Output the [x, y] coordinate of the center of the cell containing the given text.  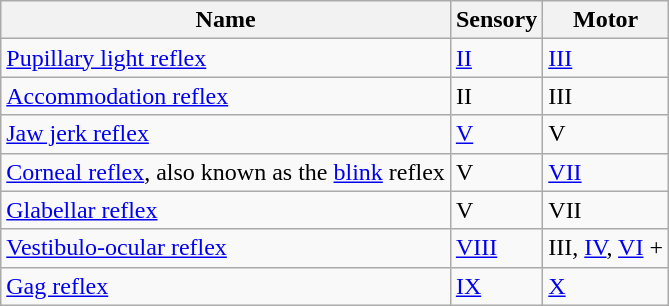
IX [496, 286]
Pupillary light reflex [226, 58]
Name [226, 20]
VIII [496, 248]
Corneal reflex, also known as the blink reflex [226, 172]
X [606, 286]
Accommodation reflex [226, 96]
Sensory [496, 20]
Vestibulo-ocular reflex [226, 248]
Glabellar reflex [226, 210]
Motor [606, 20]
III, IV, VI + [606, 248]
Jaw jerk reflex [226, 134]
Gag reflex [226, 286]
